Output the (X, Y) coordinate of the center of the cell containing the given text.  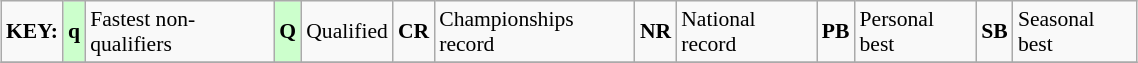
Seasonal best (1075, 32)
Q (288, 32)
NR (656, 32)
Fastest non-qualifiers (180, 32)
National record (746, 32)
Personal best (916, 32)
SB (994, 32)
CR (414, 32)
KEY: (32, 32)
Qualified (347, 32)
PB (836, 32)
Championships record (534, 32)
q (74, 32)
